Return (x, y) of the center of cell containing provided text 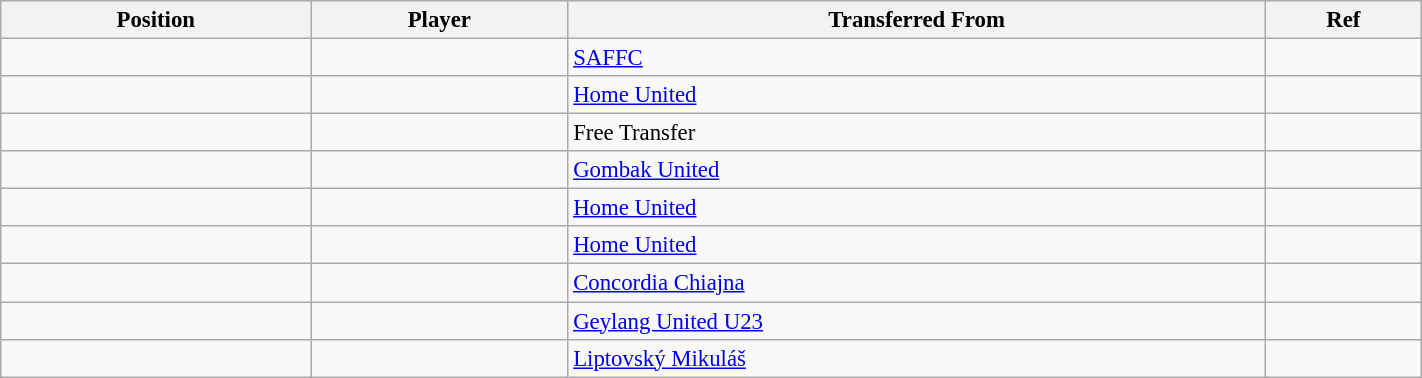
Transferred From (917, 20)
Geylang United U23 (917, 321)
SAFFC (917, 58)
Gombak United (917, 170)
Ref (1343, 20)
Liptovský Mikuláš (917, 358)
Concordia Chiajna (917, 283)
Position (156, 20)
Player (440, 20)
Free Transfer (917, 133)
